Scan for the cell matching the given text and deliver its [X, Y] coordinate at center. 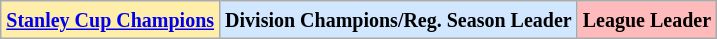
Division Champions/Reg. Season Leader [399, 20]
League Leader [646, 20]
Stanley Cup Champions [110, 20]
